Detect which cell encompasses the target text, then output its (x, y) center coordinate. 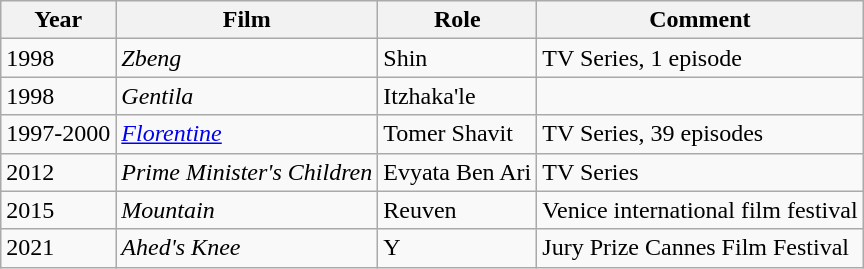
TV Series (700, 172)
Ahed's Knee (247, 248)
2021 (58, 248)
2012 (58, 172)
Jury Prize Cannes Film Festival (700, 248)
Film (247, 20)
Mountain (247, 210)
Itzhaka'le (458, 96)
Venice international film festival (700, 210)
Role (458, 20)
2015 (58, 210)
Reuven (458, 210)
Gentila (247, 96)
Y (458, 248)
1997-2000 (58, 134)
Zbeng (247, 58)
Comment (700, 20)
Evyata Ben Ari (458, 172)
Year (58, 20)
Florentine (247, 134)
Shin (458, 58)
TV Series, 1 episode (700, 58)
TV Series, 39 episodes (700, 134)
Tomer Shavit (458, 134)
Prime Minister's Children (247, 172)
